Determine the (X, Y) coordinate at the center of the cell enclosing the given text.  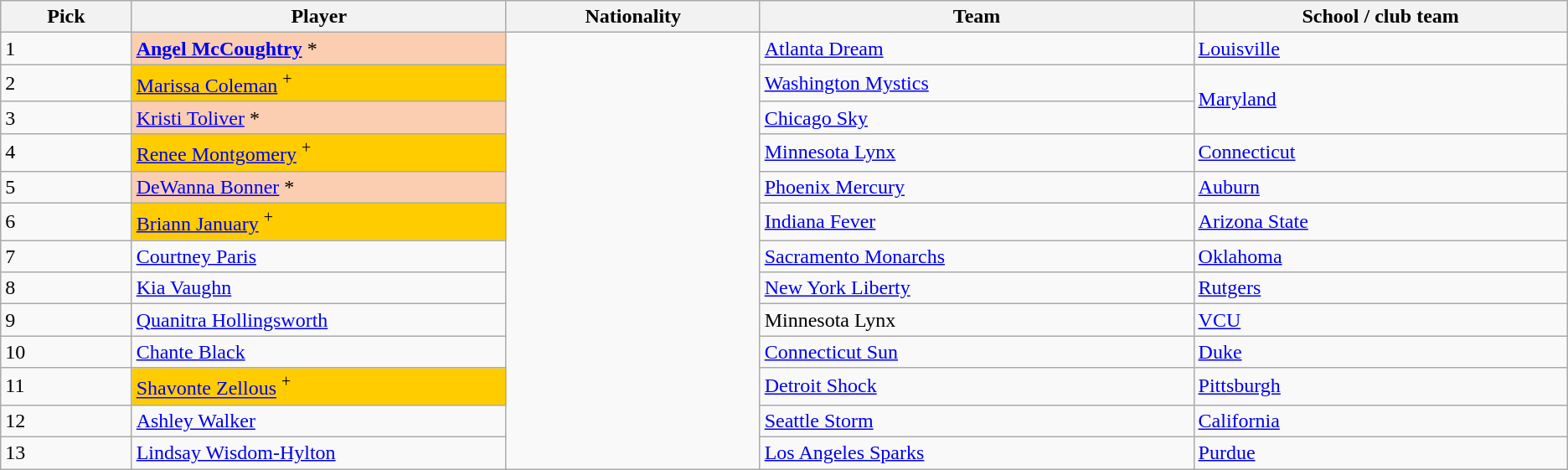
Oklahoma (1380, 256)
Washington Mystics (977, 84)
Los Angeles Sparks (977, 453)
Ashley Walker (318, 421)
Sacramento Monarchs (977, 256)
Connecticut Sun (977, 352)
Pittsburgh (1380, 387)
9 (66, 320)
Lindsay Wisdom-Hylton (318, 453)
Atlanta Dream (977, 49)
Phoenix Mercury (977, 187)
Shavonte Zellous + (318, 387)
Louisville (1380, 49)
VCU (1380, 320)
7 (66, 256)
Arizona State (1380, 221)
Chicago Sky (977, 117)
Marissa Coleman + (318, 84)
3 (66, 117)
California (1380, 421)
Seattle Storm (977, 421)
Angel McCoughtry * (318, 49)
Indiana Fever (977, 221)
10 (66, 352)
Courtney Paris (318, 256)
Kristi Toliver * (318, 117)
11 (66, 387)
8 (66, 288)
Kia Vaughn (318, 288)
Chante Black (318, 352)
Maryland (1380, 99)
Connecticut (1380, 152)
Pick (66, 17)
Nationality (633, 17)
Briann January + (318, 221)
New York Liberty (977, 288)
Team (977, 17)
12 (66, 421)
4 (66, 152)
6 (66, 221)
Quanitra Hollingsworth (318, 320)
2 (66, 84)
Auburn (1380, 187)
Renee Montgomery + (318, 152)
13 (66, 453)
Duke (1380, 352)
Rutgers (1380, 288)
Purdue (1380, 453)
DeWanna Bonner * (318, 187)
School / club team (1380, 17)
Detroit Shock (977, 387)
5 (66, 187)
Player (318, 17)
1 (66, 49)
